Locate the cell with the specified text and output its (x, y) center coordinate. 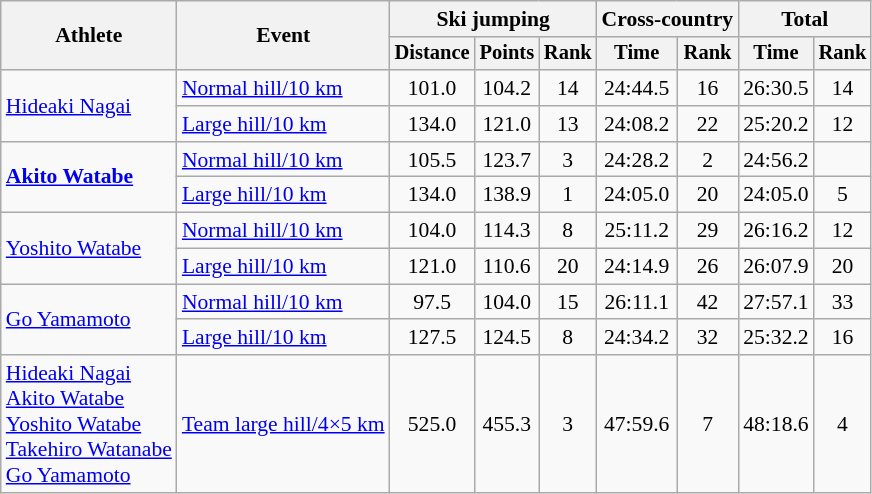
25:32.2 (776, 338)
124.5 (507, 338)
22 (708, 124)
Points (507, 54)
114.3 (507, 231)
123.7 (507, 160)
26:11.1 (637, 302)
24:44.5 (637, 88)
Ski jumping (494, 19)
Team large hill/4×5 km (284, 424)
26 (708, 267)
7 (708, 424)
455.3 (507, 424)
5 (843, 195)
24:28.2 (637, 160)
Athlete (89, 36)
2 (708, 160)
33 (843, 302)
Yoshito Watabe (89, 248)
24:14.9 (637, 267)
525.0 (432, 424)
25:11.2 (637, 231)
101.0 (432, 88)
97.5 (432, 302)
Hideaki Nagai (89, 106)
110.6 (507, 267)
24:34.2 (637, 338)
1 (568, 195)
Event (284, 36)
27:57.1 (776, 302)
47:59.6 (637, 424)
13 (568, 124)
29 (708, 231)
24:08.2 (637, 124)
24:56.2 (776, 160)
Go Yamamoto (89, 320)
127.5 (432, 338)
Total (804, 19)
32 (708, 338)
26:07.9 (776, 267)
26:30.5 (776, 88)
42 (708, 302)
26:16.2 (776, 231)
104.2 (507, 88)
Hideaki NagaiAkito WatabeYoshito WatabeTakehiro WatanabeGo Yamamoto (89, 424)
15 (568, 302)
138.9 (507, 195)
Distance (432, 54)
48:18.6 (776, 424)
4 (843, 424)
25:20.2 (776, 124)
105.5 (432, 160)
Akito Watabe (89, 178)
Cross-country (668, 19)
